Locate the cell with the specified text and output its [X, Y] center coordinate. 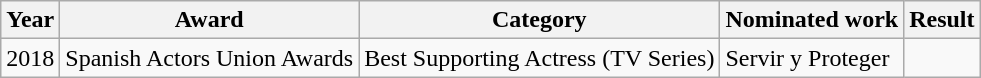
Result [942, 20]
Spanish Actors Union Awards [210, 58]
Year [30, 20]
Award [210, 20]
Servir y Proteger [812, 58]
2018 [30, 58]
Nominated work [812, 20]
Best Supporting Actress (TV Series) [540, 58]
Category [540, 20]
